Search for the cell housing the specified text and yield its (x, y) center coordinate. 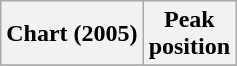
Chart (2005) (72, 34)
Peak position (189, 34)
